Determine the [X, Y] coordinate at the center of the cell enclosing the given text.  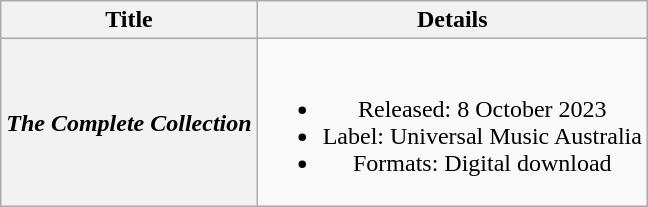
Details [452, 20]
The Complete Collection [129, 122]
Title [129, 20]
Released: 8 October 2023Label: Universal Music AustraliaFormats: Digital download [452, 122]
